Identify which cell holds the provided text, then report its [X, Y] central coordinate. 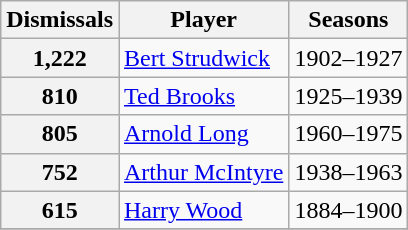
Bert Strudwick [203, 58]
1925–1939 [348, 96]
Dismissals [60, 20]
Ted Brooks [203, 96]
1884–1900 [348, 210]
810 [60, 96]
1960–1975 [348, 134]
615 [60, 210]
752 [60, 172]
1902–1927 [348, 58]
1,222 [60, 58]
805 [60, 134]
Harry Wood [203, 210]
Arnold Long [203, 134]
Arthur McIntyre [203, 172]
1938–1963 [348, 172]
Seasons [348, 20]
Player [203, 20]
